Determine the [x, y] coordinate at the center of the cell enclosing the given text.  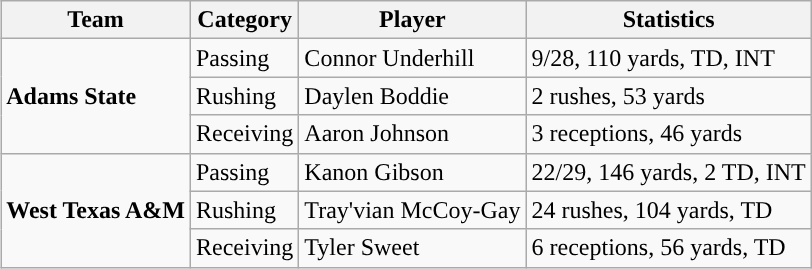
Adams State [96, 96]
Kanon Gibson [412, 172]
Connor Underhill [412, 58]
Aaron Johnson [412, 134]
Tray'vian McCoy-Gay [412, 210]
3 receptions, 46 yards [668, 134]
Daylen Boddie [412, 96]
Team [96, 20]
Statistics [668, 20]
2 rushes, 53 yards [668, 96]
Category [244, 20]
24 rushes, 104 yards, TD [668, 210]
22/29, 146 yards, 2 TD, INT [668, 172]
6 receptions, 56 yards, TD [668, 248]
West Texas A&M [96, 210]
9/28, 110 yards, TD, INT [668, 58]
Player [412, 20]
Tyler Sweet [412, 248]
